Return the (x, y) coordinate for the center point of the cell that contains the specified text.  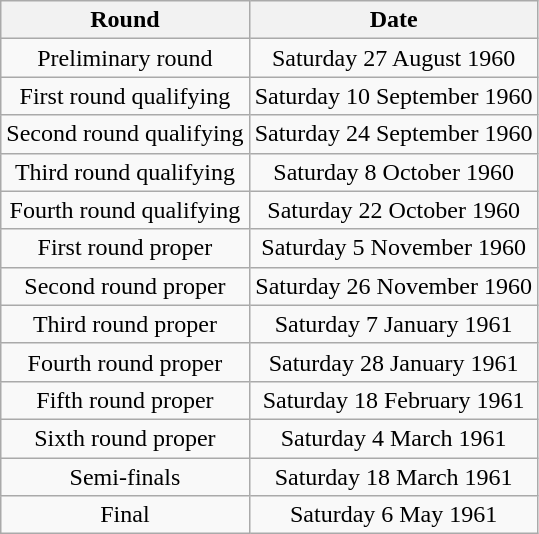
Second round proper (125, 286)
Saturday 22 October 1960 (394, 210)
Saturday 18 March 1961 (394, 477)
Fourth round qualifying (125, 210)
Saturday 26 November 1960 (394, 286)
Saturday 10 September 1960 (394, 96)
Sixth round proper (125, 438)
Semi-finals (125, 477)
Saturday 7 January 1961 (394, 324)
Final (125, 515)
Preliminary round (125, 58)
Saturday 27 August 1960 (394, 58)
Third round proper (125, 324)
Saturday 8 October 1960 (394, 172)
Date (394, 20)
Round (125, 20)
First round qualifying (125, 96)
Saturday 4 March 1961 (394, 438)
Saturday 28 January 1961 (394, 362)
Fifth round proper (125, 400)
Fourth round proper (125, 362)
Third round qualifying (125, 172)
Saturday 6 May 1961 (394, 515)
First round proper (125, 248)
Saturday 24 September 1960 (394, 134)
Second round qualifying (125, 134)
Saturday 18 February 1961 (394, 400)
Saturday 5 November 1960 (394, 248)
